For the text-containing cell, return its midpoint in [x, y] coordinate format. 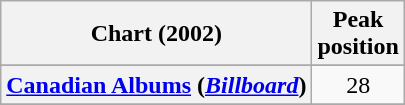
Peakposition [358, 34]
28 [358, 85]
Chart (2002) [156, 34]
Canadian Albums (Billboard) [156, 85]
